For the text-containing cell, return its midpoint in [X, Y] coordinate format. 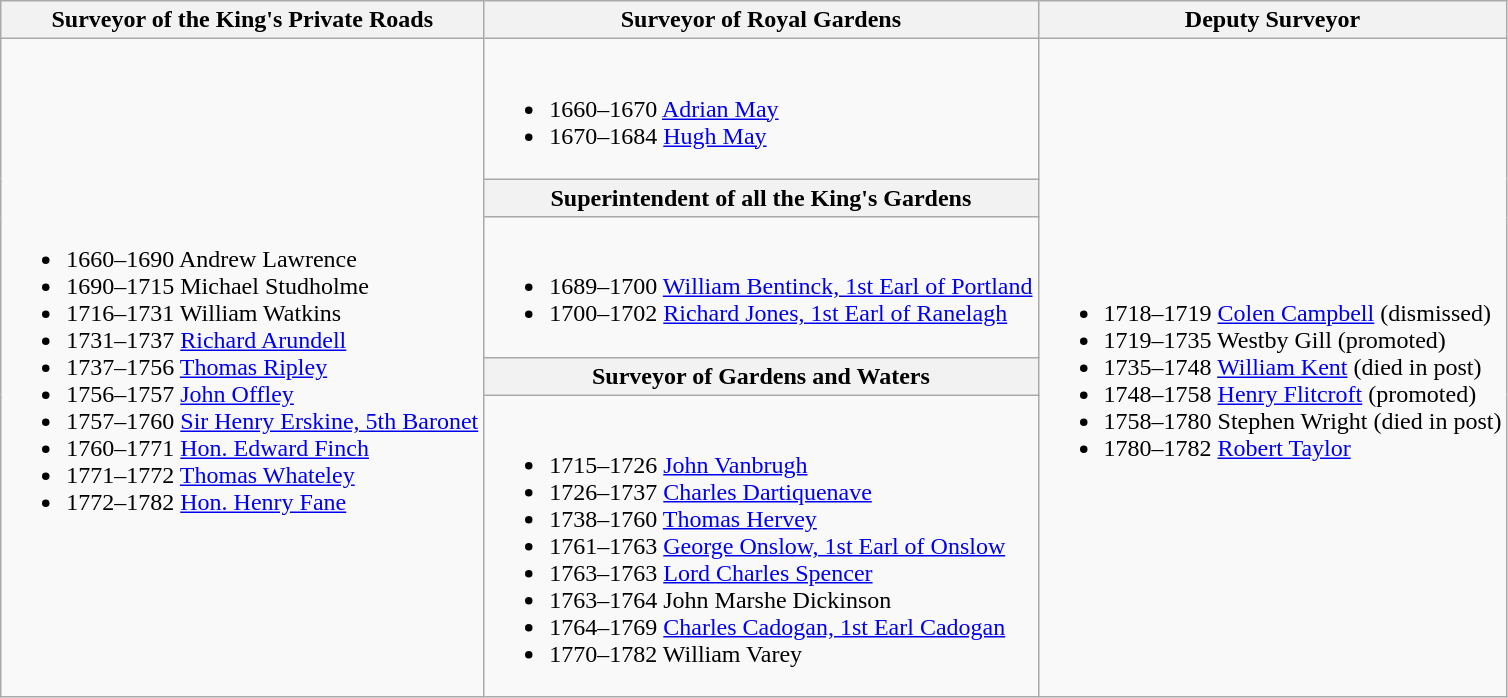
Surveyor of the King's Private Roads [242, 20]
Surveyor of Royal Gardens [761, 20]
Superintendent of all the King's Gardens [761, 198]
Deputy Surveyor [1272, 20]
1689–1700 William Bentinck, 1st Earl of Portland1700–1702 Richard Jones, 1st Earl of Ranelagh [761, 287]
Surveyor of Gardens and Waters [761, 376]
1660–1670 Adrian May1670–1684 Hugh May [761, 109]
